Identify which cell holds the provided text, then report its [x, y] central coordinate. 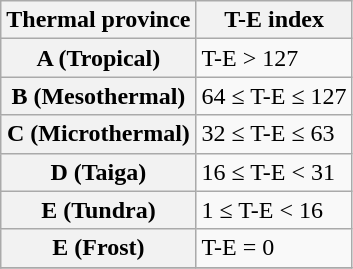
C (Microthermal) [98, 134]
T-E > 127 [274, 58]
E (Frost) [98, 248]
T-E index [274, 20]
1 ≤ T-E < 16 [274, 210]
64 ≤ T-E ≤ 127 [274, 96]
E (Tundra) [98, 210]
T-E = 0 [274, 248]
16 ≤ T-E < 31 [274, 172]
32 ≤ T-E ≤ 63 [274, 134]
D (Taiga) [98, 172]
Thermal province [98, 20]
A (Tropical) [98, 58]
B (Mesothermal) [98, 96]
